Capture the cell that displays the provided text and extract its (x, y) central coordinate. 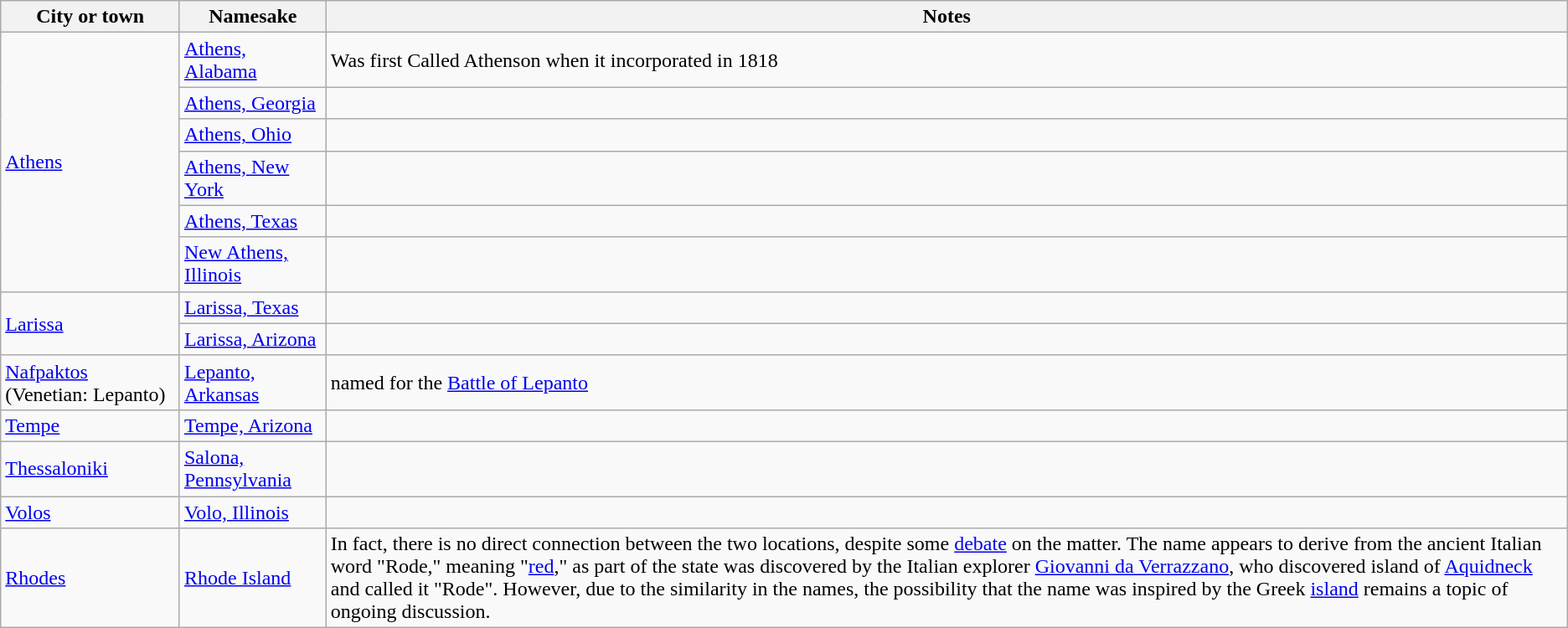
Nafpaktos (Venetian: Lepanto) (90, 382)
Larissa, Texas (253, 307)
Athens, Alabama (253, 60)
Rhodes (90, 578)
New Athens, Illinois (253, 265)
Athens, Ohio (253, 135)
Rhode Island (253, 578)
Salona, Pennsylvania (253, 469)
Larissa (90, 323)
Thessaloniki (90, 469)
Notes (946, 17)
Lepanto, Arkansas (253, 382)
Tempe (90, 425)
named for the Battle of Lepanto (946, 382)
Athens, New York (253, 178)
Athens, Texas (253, 221)
Larissa, Arizona (253, 339)
Namesake (253, 17)
Volo, Illinois (253, 512)
City or town (90, 17)
Volos (90, 512)
Athens (90, 162)
Was first Called Athenson when it incorporated in 1818 (946, 60)
Tempe, Arizona (253, 425)
Athens, Georgia (253, 103)
